Detect which cell encompasses the target text, then output its (x, y) center coordinate. 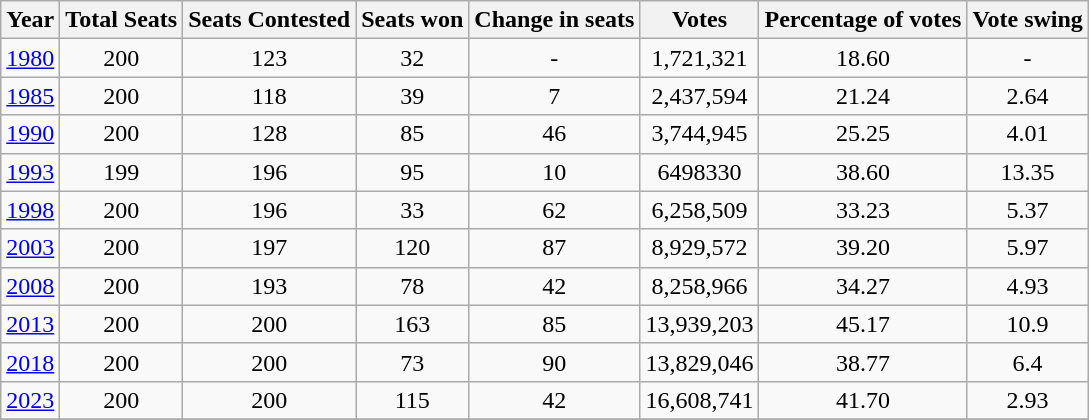
123 (270, 58)
128 (270, 134)
6,258,509 (700, 210)
34.27 (863, 286)
13,829,046 (700, 362)
5.97 (1028, 248)
5.37 (1028, 210)
120 (412, 248)
115 (412, 400)
7 (554, 96)
Total Seats (122, 20)
2023 (30, 400)
1993 (30, 172)
95 (412, 172)
87 (554, 248)
1990 (30, 134)
39.20 (863, 248)
21.24 (863, 96)
2.64 (1028, 96)
6498330 (700, 172)
2018 (30, 362)
38.77 (863, 362)
33 (412, 210)
4.93 (1028, 286)
62 (554, 210)
Change in seats (554, 20)
1,721,321 (700, 58)
8,258,966 (700, 286)
10 (554, 172)
73 (412, 362)
2008 (30, 286)
1985 (30, 96)
13,939,203 (700, 324)
8,929,572 (700, 248)
Seats Contested (270, 20)
78 (412, 286)
18.60 (863, 58)
38.60 (863, 172)
10.9 (1028, 324)
46 (554, 134)
32 (412, 58)
39 (412, 96)
16,608,741 (700, 400)
Seats won (412, 20)
Votes (700, 20)
6.4 (1028, 362)
25.25 (863, 134)
90 (554, 362)
Year (30, 20)
1998 (30, 210)
45.17 (863, 324)
33.23 (863, 210)
118 (270, 96)
2003 (30, 248)
4.01 (1028, 134)
41.70 (863, 400)
Percentage of votes (863, 20)
3,744,945 (700, 134)
2013 (30, 324)
Vote swing (1028, 20)
197 (270, 248)
13.35 (1028, 172)
199 (122, 172)
2.93 (1028, 400)
193 (270, 286)
163 (412, 324)
2,437,594 (700, 96)
1980 (30, 58)
